Return the [X, Y] coordinate for the center point of the cell that contains the specified text.  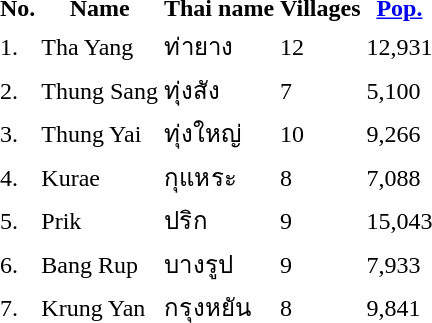
Tha Yang [100, 46]
ทุ่งสัง [220, 90]
Thung Yai [100, 134]
Kurae [100, 177]
8 [320, 177]
Bang Rup [100, 264]
ท่ายาง [220, 46]
บางรูป [220, 264]
Thung Sang [100, 90]
7 [320, 90]
10 [320, 134]
ทุ่งใหญ่ [220, 134]
Prik [100, 220]
12 [320, 46]
กุแหระ [220, 177]
ปริก [220, 220]
